Search for the cell housing the specified text and yield its (X, Y) center coordinate. 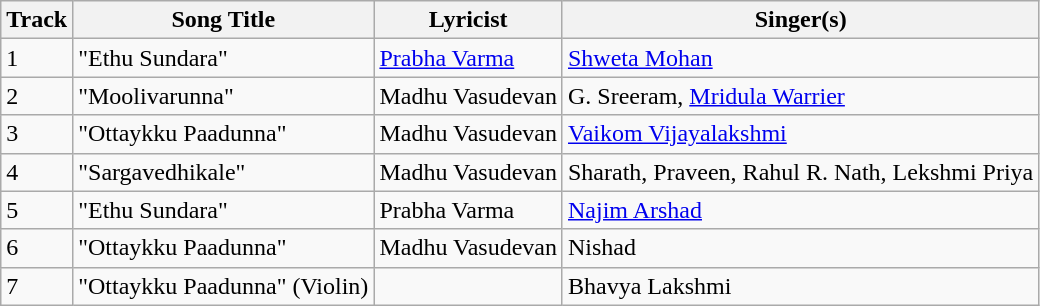
"Moolivarunna" (224, 96)
Bhavya Lakshmi (800, 286)
G. Sreeram, Mridula Warrier (800, 96)
Singer(s) (800, 20)
"Sargavedhikale" (224, 172)
Nishad (800, 248)
Sharath, Praveen, Rahul R. Nath, Lekshmi Priya (800, 172)
"Ottaykku Paadunna" (Violin) (224, 286)
3 (37, 134)
1 (37, 58)
Track (37, 20)
2 (37, 96)
5 (37, 210)
Song Title (224, 20)
4 (37, 172)
7 (37, 286)
6 (37, 248)
Vaikom Vijayalakshmi (800, 134)
Lyricist (468, 20)
Shweta Mohan (800, 58)
Najim Arshad (800, 210)
